Scan for the cell matching the given text and deliver its (X, Y) coordinate at center. 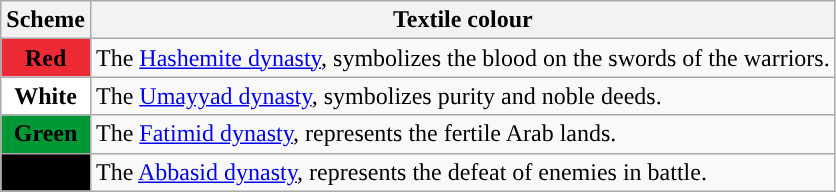
Red (46, 58)
The Hashemite dynasty, symbolizes the blood on the swords of the warriors. (462, 58)
Green (46, 134)
The Abbasid dynasty, represents the defeat of enemies in battle. (462, 172)
Textile colour (462, 20)
The Fatimid dynasty, represents the fertile Arab lands. (462, 134)
Black (46, 172)
The Umayyad dynasty, symbolizes purity and noble deeds. (462, 96)
White (46, 96)
Scheme (46, 20)
